Identify which cell holds the provided text, then report its (X, Y) central coordinate. 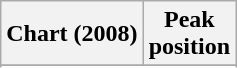
Chart (2008) (72, 34)
Peakposition (189, 34)
